Return the [x, y] coordinate for the center point of the cell that contains the specified text.  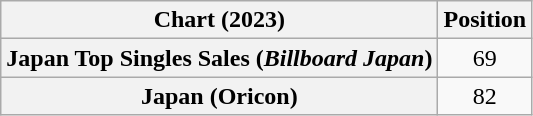
Japan (Oricon) [220, 96]
Position [485, 20]
Japan Top Singles Sales (Billboard Japan) [220, 58]
69 [485, 58]
82 [485, 96]
Chart (2023) [220, 20]
